Provide the (x, y) coordinate of the cell's center where the given text is located.  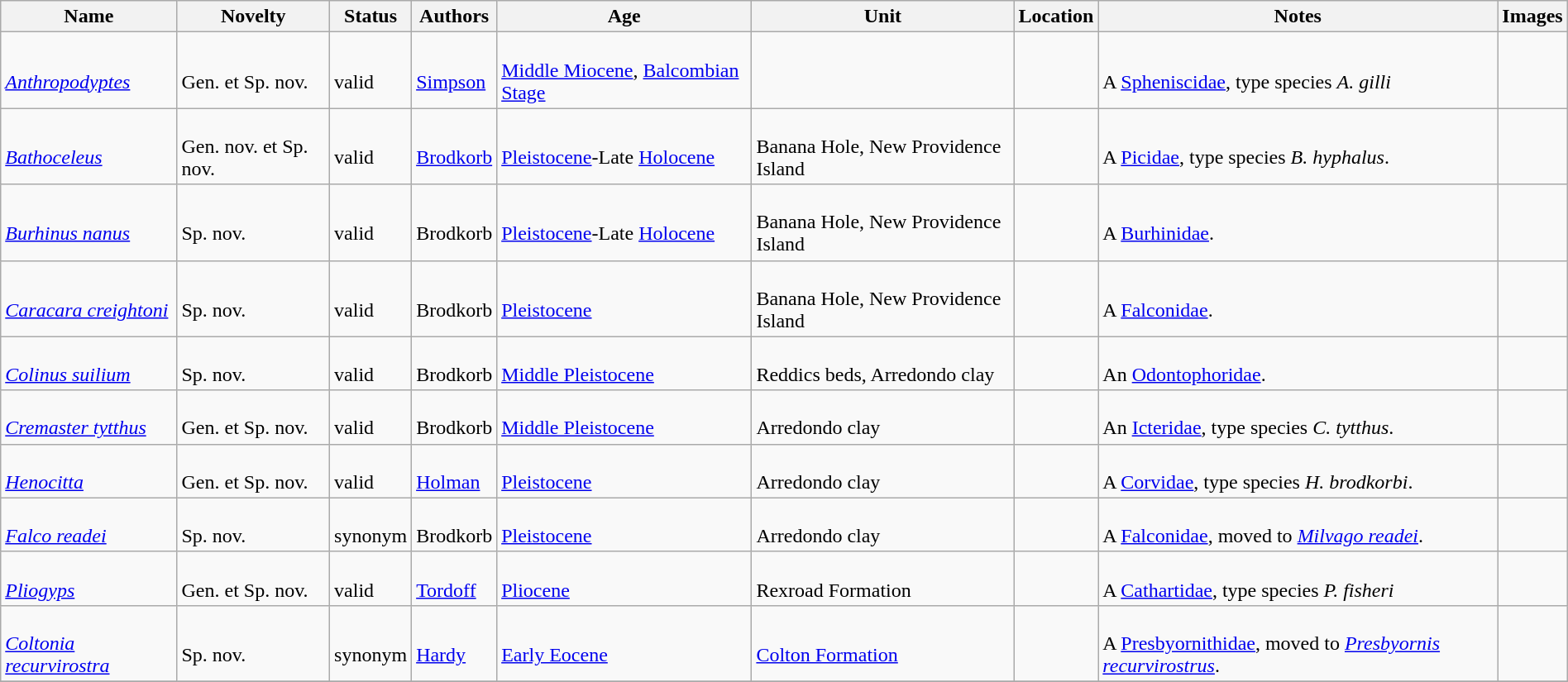
Colinus suilium (89, 364)
Henocitta (89, 471)
Authors (455, 17)
Rexroad Formation (883, 579)
Location (1056, 17)
A Corvidae, type species H. brodkorbi. (1298, 471)
Burhinus nanus (89, 222)
Hardy (455, 643)
Falco readei (89, 524)
A Burhinidae. (1298, 222)
Tordoff (455, 579)
Pliogyps (89, 579)
Pliocene (624, 579)
Caracara creightoni (89, 298)
Images (1532, 17)
An Odontophoridae. (1298, 364)
A Cathartidae, type species P. fisheri (1298, 579)
A Spheniscidae, type species A. gilli (1298, 70)
Notes (1298, 17)
Bathoceleus (89, 146)
Anthropodyptes (89, 70)
Colton Formation (883, 643)
Reddics beds, Arredondo clay (883, 364)
A Falconidae. (1298, 298)
Unit (883, 17)
Middle Miocene, Balcombian Stage (624, 70)
Early Eocene (624, 643)
A Falconidae, moved to Milvago readei. (1298, 524)
Novelty (253, 17)
Status (370, 17)
Simpson (455, 70)
Holman (455, 471)
Gen. nov. et Sp. nov. (253, 146)
Coltonia recurvirostra (89, 643)
Age (624, 17)
A Presbyornithidae, moved to Presbyornis recurvirostrus. (1298, 643)
An Icteridae, type species C. tytthus. (1298, 417)
Name (89, 17)
Cremaster tytthus (89, 417)
A Picidae, type species B. hyphalus. (1298, 146)
